Output the (x, y) coordinate of the center of the cell containing the given text.  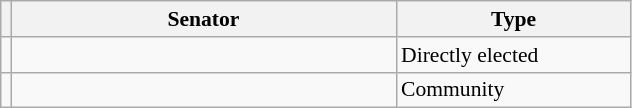
Type (514, 19)
Senator (204, 19)
Community (514, 90)
Directly elected (514, 55)
